Return [x, y] of the center of cell containing provided text 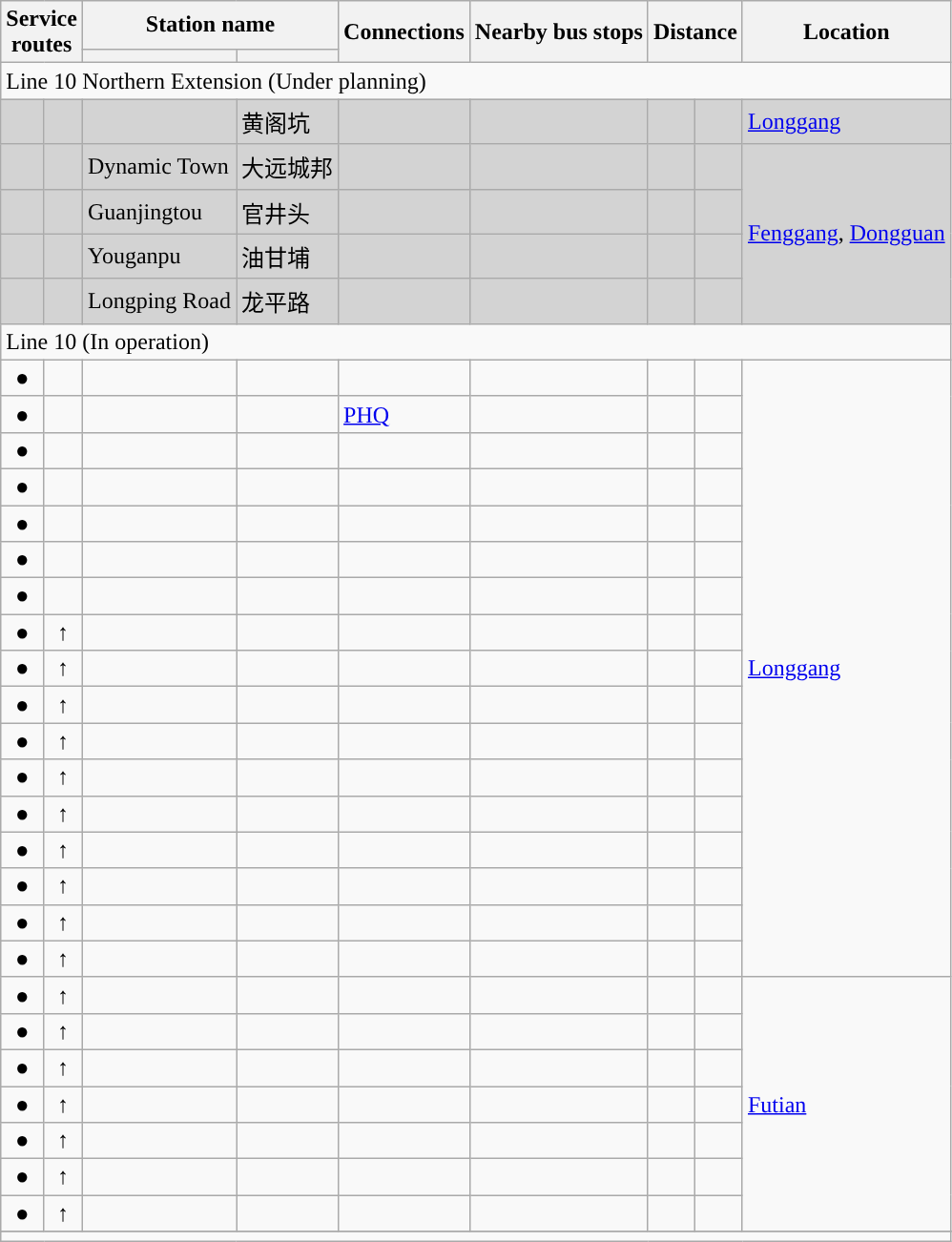
Distance [694, 32]
黄阁坑 [288, 122]
龙平路 [288, 301]
油甘埔 [288, 256]
Guanjingtou [158, 212]
Longping Road [158, 301]
Youganpu [158, 256]
Serviceroutes [42, 32]
Nearby bus stops [559, 32]
Line 10 Northern Extension (Under planning) [475, 81]
Line 10 (In operation) [475, 342]
Futian [846, 1104]
PHQ [404, 414]
Fenggang, Dongguan [846, 234]
大远城邦 [288, 166]
Location [846, 32]
Station name [210, 25]
Connections [404, 32]
官井头 [288, 212]
Dynamic Town [158, 166]
